Return (x, y) of the center of cell containing provided text 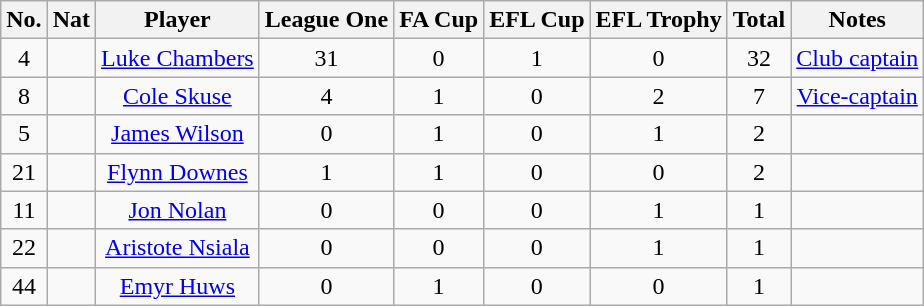
Aristote Nsiala (178, 248)
Club captain (858, 58)
EFL Cup (537, 20)
7 (759, 96)
Vice-captain (858, 96)
No. (24, 20)
Nat (71, 20)
Player (178, 20)
Emyr Huws (178, 286)
11 (24, 210)
8 (24, 96)
FA Cup (439, 20)
Jon Nolan (178, 210)
21 (24, 172)
Cole Skuse (178, 96)
32 (759, 58)
5 (24, 134)
22 (24, 248)
Notes (858, 20)
Luke Chambers (178, 58)
Flynn Downes (178, 172)
James Wilson (178, 134)
31 (326, 58)
44 (24, 286)
Total (759, 20)
League One (326, 20)
EFL Trophy (658, 20)
